Determine the [x, y] coordinate at the center of the cell enclosing the given text.  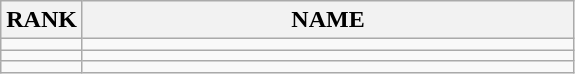
RANK [42, 20]
NAME [328, 20]
